Pinpoint the cell where the given text exists, returning its [X, Y] midpoint coordinate. 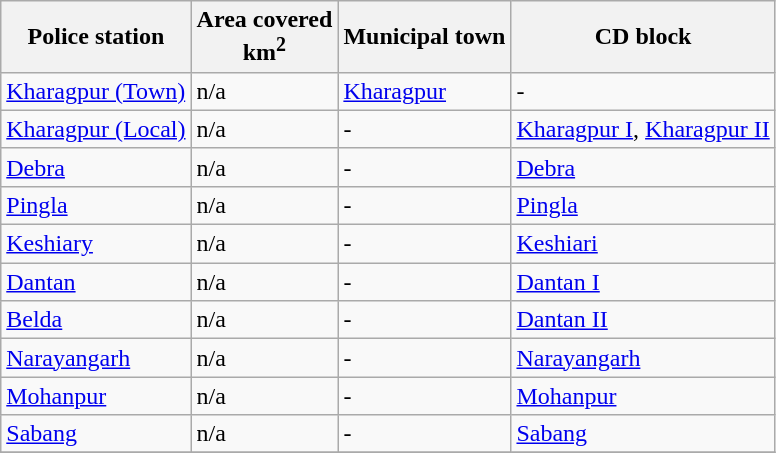
Area coveredkm2 [264, 37]
Belda [96, 320]
Municipal town [424, 37]
Keshiary [96, 244]
Kharagpur I, Kharagpur II [643, 129]
Dantan [96, 282]
Kharagpur (Local) [96, 129]
CD block [643, 37]
Dantan I [643, 282]
Keshiari [643, 244]
Police station [96, 37]
Dantan II [643, 320]
Kharagpur [424, 91]
Kharagpur (Town) [96, 91]
